Return the (X, Y) coordinate for the center point of the cell that contains the specified text.  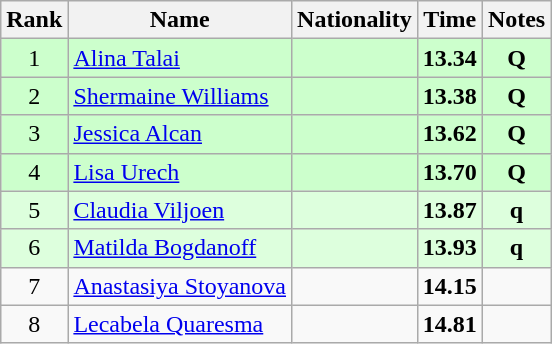
Rank (34, 20)
6 (34, 248)
13.87 (450, 210)
13.62 (450, 134)
13.70 (450, 172)
13.38 (450, 96)
Time (450, 20)
13.34 (450, 58)
Name (180, 20)
1 (34, 58)
7 (34, 286)
Matilda Bogdanoff (180, 248)
13.93 (450, 248)
8 (34, 324)
2 (34, 96)
14.81 (450, 324)
Notes (516, 20)
Nationality (355, 20)
14.15 (450, 286)
Shermaine Williams (180, 96)
4 (34, 172)
Anastasiya Stoyanova (180, 286)
Claudia Viljoen (180, 210)
Alina Talai (180, 58)
3 (34, 134)
Lisa Urech (180, 172)
5 (34, 210)
Lecabela Quaresma (180, 324)
Jessica Alcan (180, 134)
